Return (X, Y) of the center of cell containing provided text 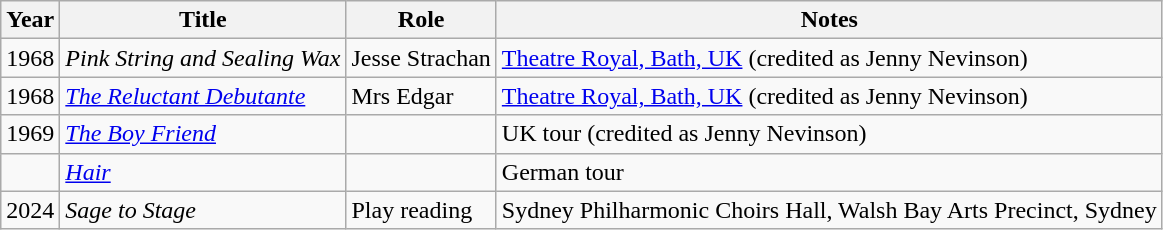
Sage to Stage (203, 210)
The Boy Friend (203, 134)
2024 (30, 210)
Mrs Edgar (421, 96)
Title (203, 20)
Hair (203, 172)
1969 (30, 134)
Pink String and Sealing Wax (203, 58)
Play reading (421, 210)
Role (421, 20)
German tour (829, 172)
Year (30, 20)
Sydney Philharmonic Choirs Hall, Walsh Bay Arts Precinct, Sydney (829, 210)
Jesse Strachan (421, 58)
The Reluctant Debutante (203, 96)
Notes (829, 20)
UK tour (credited as Jenny Nevinson) (829, 134)
